Find where the given text appears and provide that cell's center as (x, y) coordinate. 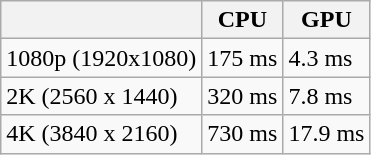
CPU (242, 20)
7.8 ms (326, 96)
4K (3840 x 2160) (102, 134)
2K (2560 x 1440) (102, 96)
175 ms (242, 58)
1080p (1920x1080) (102, 58)
730 ms (242, 134)
320 ms (242, 96)
4.3 ms (326, 58)
GPU (326, 20)
17.9 ms (326, 134)
